Extract the (x, y) coordinate from the center of the cell holding the provided text.  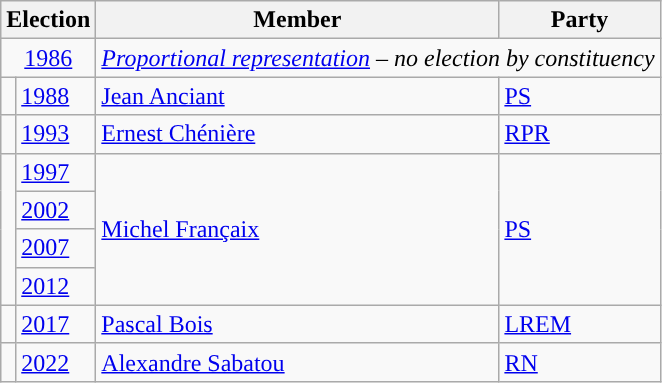
1997 (56, 172)
Pascal Bois (298, 324)
Party (580, 20)
2002 (56, 210)
Proportional representation – no election by constituency (378, 58)
Michel Françaix (298, 229)
1993 (56, 134)
2022 (56, 362)
2007 (56, 248)
Election (48, 20)
2017 (56, 324)
Jean Anciant (298, 96)
RPR (580, 134)
LREM (580, 324)
RN (580, 362)
Alexandre Sabatou (298, 362)
1986 (48, 58)
1988 (56, 96)
2012 (56, 286)
Member (298, 20)
Ernest Chénière (298, 134)
